Pinpoint the cell where the given text exists, returning its [x, y] midpoint coordinate. 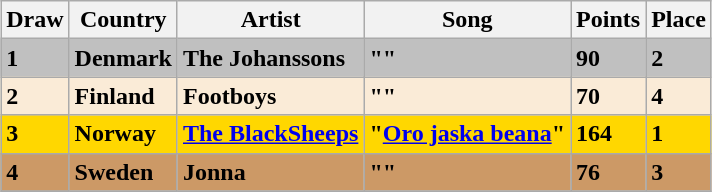
70 [608, 96]
Sweden [123, 172]
Place [679, 20]
Artist [270, 20]
90 [608, 58]
Draw [35, 20]
Norway [123, 134]
Finland [123, 96]
Country [123, 20]
Song [468, 20]
Denmark [123, 58]
Jonna [270, 172]
The BlackSheeps [270, 134]
76 [608, 172]
The Johanssons [270, 58]
Footboys [270, 96]
164 [608, 134]
Points [608, 20]
"Oro jaska beana" [468, 134]
